Return the (X, Y) coordinate for the center point of the cell that contains the specified text.  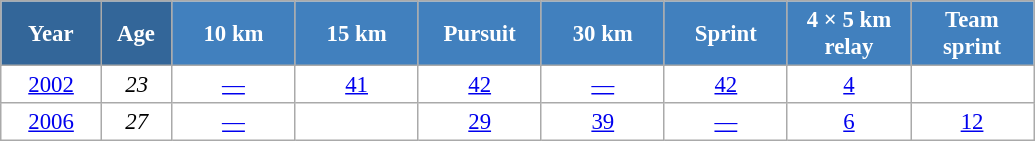
4 (848, 85)
27 (136, 122)
Sprint (726, 34)
29 (480, 122)
12 (972, 122)
Year (52, 34)
6 (848, 122)
39 (602, 122)
Age (136, 34)
2002 (52, 85)
30 km (602, 34)
Team sprint (972, 34)
41 (356, 85)
23 (136, 85)
2006 (52, 122)
10 km (234, 34)
Pursuit (480, 34)
15 km (356, 34)
4 × 5 km relay (848, 34)
